Output the [x, y] coordinate of the center of the cell containing the given text.  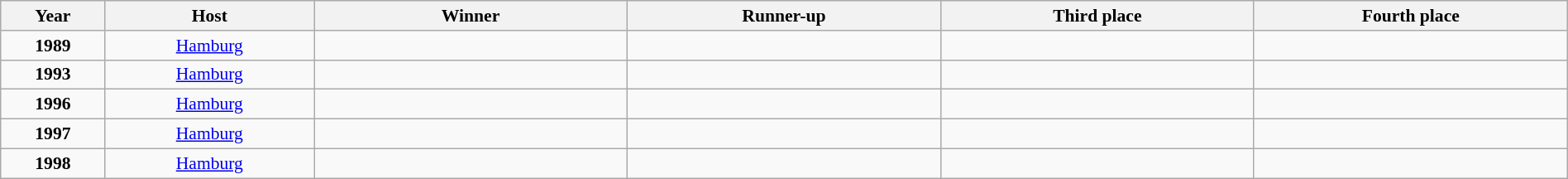
1989 [53, 46]
Winner [471, 16]
Fourth place [1411, 16]
Runner-up [784, 16]
1998 [53, 163]
1996 [53, 104]
1993 [53, 75]
Year [53, 16]
1997 [53, 134]
Host [210, 16]
Third place [1097, 16]
